Provide the (X, Y) coordinate of the cell's center where the given text is located.  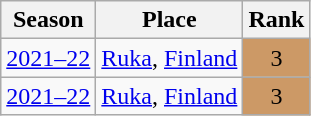
Season (48, 20)
Place (170, 20)
Rank (276, 20)
